Output the [x, y] coordinate of the center of the cell containing the given text.  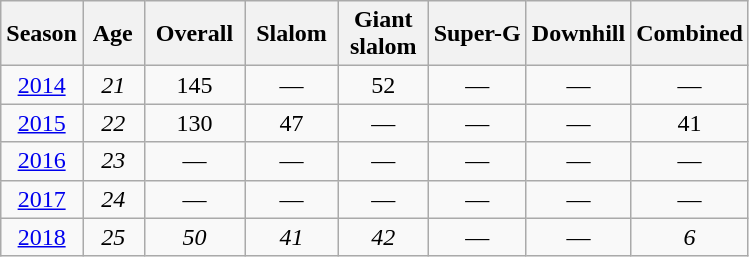
2016 [42, 161]
Age [113, 34]
23 [113, 161]
Season [42, 34]
2017 [42, 199]
52 [383, 85]
Overall [194, 34]
25 [113, 237]
Slalom [292, 34]
47 [292, 123]
42 [383, 237]
Downhill [578, 34]
Giant slalom [383, 34]
Combined [690, 34]
2018 [42, 237]
2015 [42, 123]
130 [194, 123]
2014 [42, 85]
Super-G [477, 34]
145 [194, 85]
22 [113, 123]
21 [113, 85]
50 [194, 237]
6 [690, 237]
24 [113, 199]
